Locate the cell with the specified text and output its [X, Y] center coordinate. 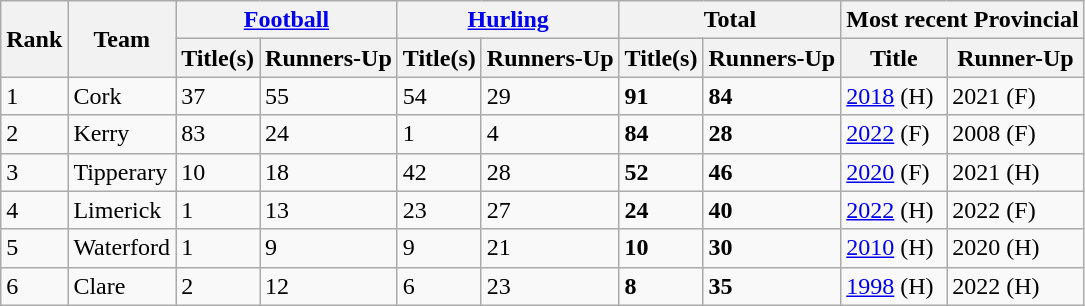
2020 (H) [1016, 248]
18 [329, 172]
42 [439, 172]
Clare [122, 286]
Limerick [122, 210]
29 [550, 96]
1998 (H) [894, 286]
30 [772, 248]
12 [329, 286]
46 [772, 172]
Runner-Up [1016, 58]
2008 (F) [1016, 134]
Waterford [122, 248]
55 [329, 96]
Team [122, 39]
Title [894, 58]
Hurling [508, 20]
54 [439, 96]
Kerry [122, 134]
52 [661, 172]
13 [329, 210]
Rank [34, 39]
37 [218, 96]
35 [772, 286]
2018 (H) [894, 96]
Most recent Provincial [962, 20]
5 [34, 248]
3 [34, 172]
Football [287, 20]
8 [661, 286]
Total [730, 20]
91 [661, 96]
2021 (H) [1016, 172]
27 [550, 210]
83 [218, 134]
Tipperary [122, 172]
40 [772, 210]
2020 (F) [894, 172]
21 [550, 248]
Cork [122, 96]
2021 (F) [1016, 96]
2010 (H) [894, 248]
